Pinpoint the cell where the given text exists, returning its [X, Y] midpoint coordinate. 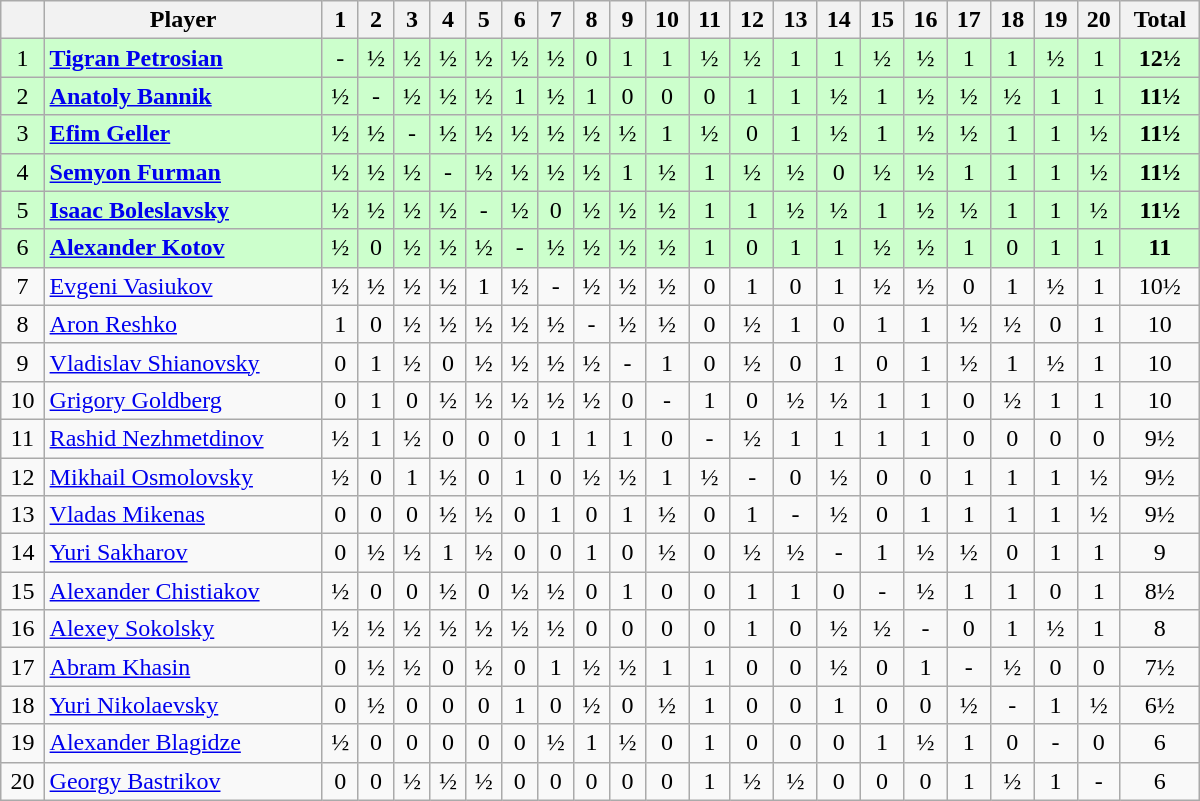
Yuri Nikolaevsky [183, 705]
7½ [1160, 667]
Alexander Kotov [183, 248]
Alexander Blagidze [183, 743]
10½ [1160, 286]
Semyon Furman [183, 172]
12½ [1160, 58]
Evgeni Vasiukov [183, 286]
Tigran Petrosian [183, 58]
Efim Geller [183, 134]
Georgy Bastrikov [183, 781]
Isaac Boleslavsky [183, 210]
6½ [1160, 705]
Rashid Nezhmetdinov [183, 438]
8½ [1160, 591]
Yuri Sakharov [183, 553]
Alexander Chistiakov [183, 591]
Grigory Goldberg [183, 400]
Abram Khasin [183, 667]
Aron Reshko [183, 324]
Vladas Mikenas [183, 515]
Total [1160, 20]
Alexey Sokolsky [183, 629]
Player [183, 20]
Anatoly Bannik [183, 96]
Mikhail Osmolovsky [183, 477]
Vladislav Shianovsky [183, 362]
